Detect which cell encompasses the target text, then output its [X, Y] center coordinate. 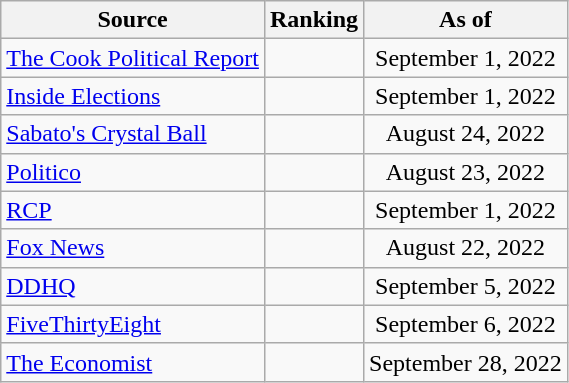
The Cook Political Report [133, 58]
Source [133, 20]
Fox News [133, 248]
The Economist [133, 362]
September 6, 2022 [466, 324]
FiveThirtyEight [133, 324]
September 5, 2022 [466, 286]
Politico [133, 172]
As of [466, 20]
DDHQ [133, 286]
August 22, 2022 [466, 248]
Sabato's Crystal Ball [133, 134]
August 24, 2022 [466, 134]
September 28, 2022 [466, 362]
RCP [133, 210]
Inside Elections [133, 96]
Ranking [314, 20]
August 23, 2022 [466, 172]
